Return the [X, Y] coordinate for the center point of the cell that contains the specified text.  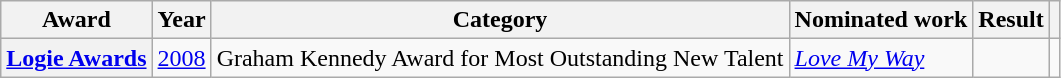
Nominated work [881, 20]
Year [182, 20]
2008 [182, 58]
Result [1011, 20]
Logie Awards [76, 58]
Category [500, 20]
Graham Kennedy Award for Most Outstanding New Talent [500, 58]
Love My Way [881, 58]
Award [76, 20]
